Return the (x, y) coordinate for the center point of the cell that contains the specified text.  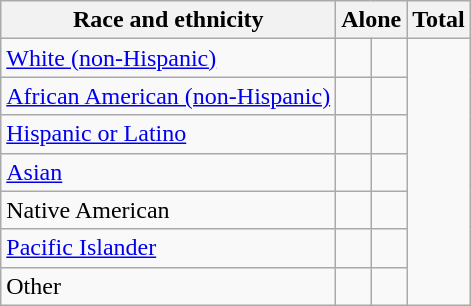
Native American (168, 210)
Hispanic or Latino (168, 134)
Other (168, 286)
White (non-Hispanic) (168, 58)
Race and ethnicity (168, 20)
Pacific Islander (168, 248)
Alone (372, 20)
Asian (168, 172)
Total (439, 20)
African American (non-Hispanic) (168, 96)
